Search for the cell housing the specified text and yield its (x, y) center coordinate. 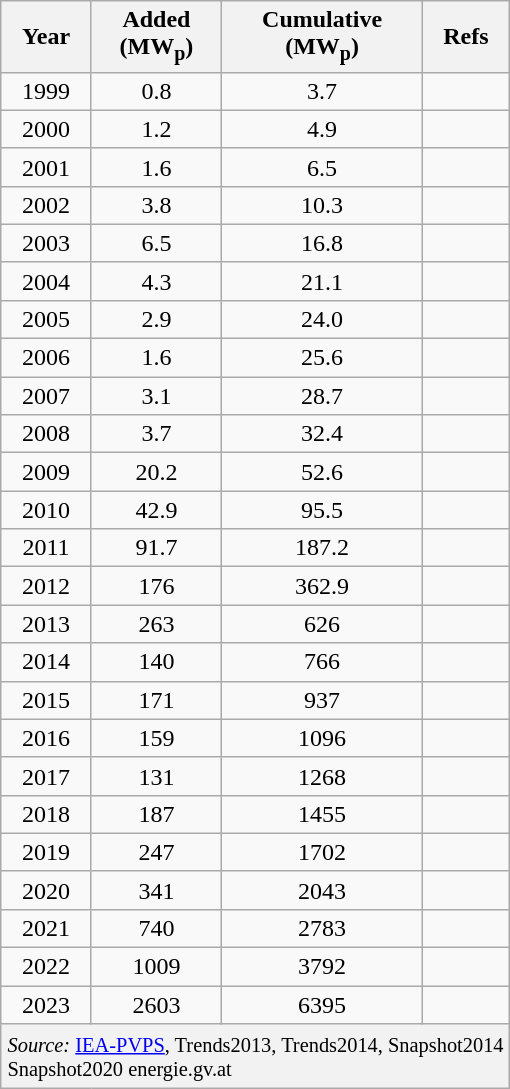
2783 (322, 928)
2022 (46, 967)
2001 (46, 167)
2043 (322, 890)
131 (156, 776)
Refs (466, 36)
766 (322, 662)
176 (156, 586)
3.8 (156, 205)
32.4 (322, 434)
2016 (46, 738)
6395 (322, 1005)
2023 (46, 1005)
2015 (46, 700)
2018 (46, 814)
25.6 (322, 358)
4.9 (322, 129)
Source: IEA-PVPS, Trends2013, Trends2014, Snapshot2014 Snapshot2020 energie.gv.at (255, 1056)
95.5 (322, 510)
247 (156, 852)
2006 (46, 358)
52.6 (322, 472)
Year (46, 36)
0.8 (156, 91)
2007 (46, 396)
4.3 (156, 281)
2010 (46, 510)
1999 (46, 91)
Cumulative(MWp) (322, 36)
Added(MWp) (156, 36)
140 (156, 662)
2005 (46, 319)
2603 (156, 1005)
21.1 (322, 281)
187.2 (322, 548)
2008 (46, 434)
3792 (322, 967)
16.8 (322, 243)
2017 (46, 776)
2004 (46, 281)
1.2 (156, 129)
2021 (46, 928)
2003 (46, 243)
2013 (46, 624)
2011 (46, 548)
2.9 (156, 319)
91.7 (156, 548)
2014 (46, 662)
159 (156, 738)
626 (322, 624)
362.9 (322, 586)
2020 (46, 890)
171 (156, 700)
1268 (322, 776)
20.2 (156, 472)
2009 (46, 472)
1096 (322, 738)
2002 (46, 205)
2000 (46, 129)
740 (156, 928)
24.0 (322, 319)
1009 (156, 967)
10.3 (322, 205)
2019 (46, 852)
187 (156, 814)
263 (156, 624)
2012 (46, 586)
3.1 (156, 396)
42.9 (156, 510)
1455 (322, 814)
341 (156, 890)
1702 (322, 852)
28.7 (322, 396)
937 (322, 700)
